Scan for the cell matching the given text and deliver its [X, Y] coordinate at center. 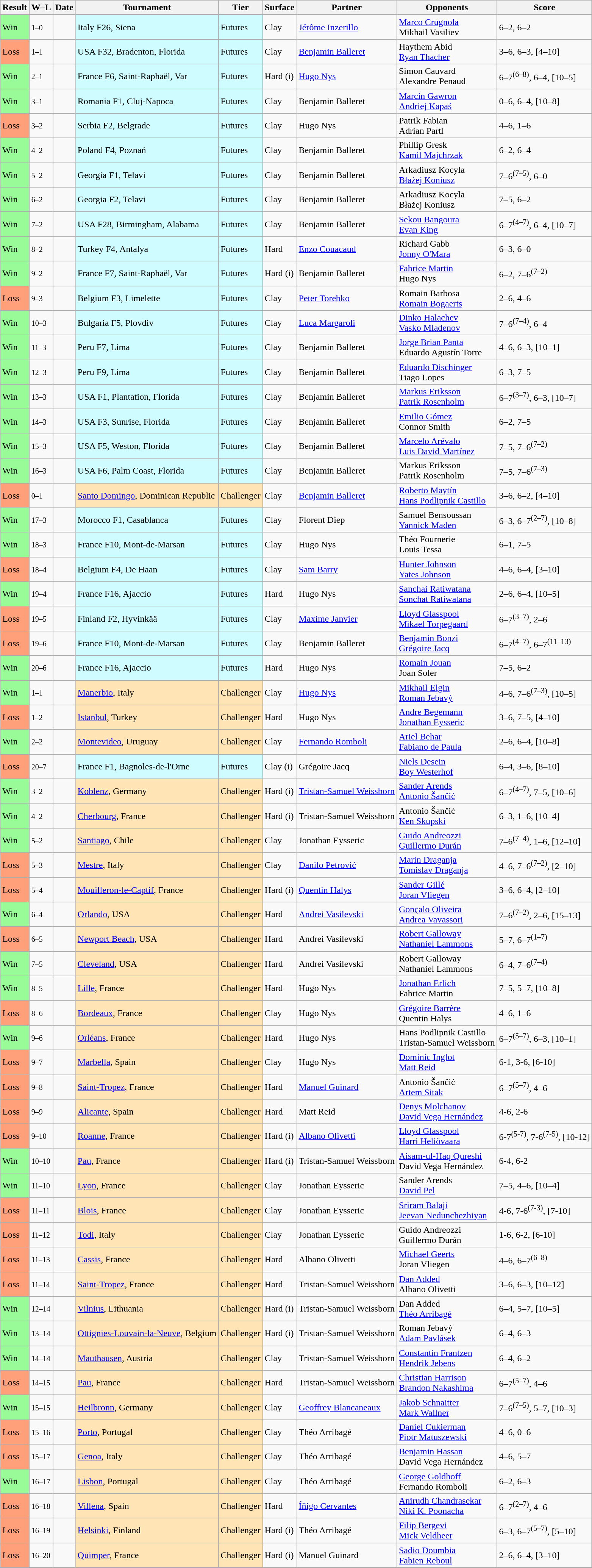
14–14 [41, 1358]
Eduardo Dischinger Tiago Lopes [447, 372]
Gonçalo Oliveira Andrea Vavassori [447, 915]
Michael Geerts Joran Vliegen [447, 1259]
6–4, 6–2 [545, 1358]
Morocco F1, Casablanca [147, 520]
Tier [241, 8]
Lyon, France [147, 1186]
16–18 [41, 1506]
Aisam-ul-Haq Qureshi David Vega Hernández [447, 1161]
Simon Cauvard Alexandre Penaud [447, 77]
13–14 [41, 1334]
Antonio Šančić Artem Sitak [447, 1087]
Villena, Spain [147, 1506]
18–4 [41, 569]
15–17 [41, 1456]
Genoa, Italy [147, 1456]
Roanne, France [147, 1137]
9–2 [41, 274]
France F1, Bagnoles-de-l'Orne [147, 767]
6-1, 3-6, [6-10] [545, 1062]
Matt Reid [347, 1112]
9–10 [41, 1137]
Dan Added Théo Arribagé [447, 1308]
4–6, 7–6(7–3), [10–5] [545, 693]
Quentin Halys [347, 890]
6–4, 6–3 [545, 1334]
Partner [347, 8]
Grégoire Barrère Quentin Halys [447, 1013]
6–7(4–7), 7–5, [10–6] [545, 791]
2–6, 6–4, [10–5] [545, 594]
Sander Arends Antonio Šančić [447, 791]
Orléans, France [147, 1037]
7–6(7–2), 2–6, [15–13] [545, 915]
7–6(7–4), 6–4 [545, 323]
Serbia F2, Belgrade [147, 126]
14–3 [41, 421]
Grégoire Jacq [347, 767]
Antonio Šančić Ken Skupski [447, 816]
6–7(4–7), 6–4, [10–7] [545, 224]
Score [545, 8]
Quimper, France [147, 1555]
Jorge Brian Panta Eduardo Agustín Torre [447, 348]
7–5 [41, 964]
Phillip Gresk Kamil Majchrzak [447, 150]
USA F3, Sunrise, Florida [147, 421]
3–6, 6–2, [4–10] [545, 496]
Constantin Frantzen Hendrik Jebens [447, 1358]
Enzo Couacaud [347, 249]
Finland F2, Hyvinkää [147, 618]
15–16 [41, 1432]
8–5 [41, 988]
14–15 [41, 1383]
Daniel Cukierman Piotr Matuszewski [447, 1432]
6–7(2–7), 4–6 [545, 1506]
Filip Bergevi Mick Veldheer [447, 1530]
6–3, 7–5 [545, 372]
Bordeaux, France [147, 1013]
6–7(4–7), 6–7(11–13) [545, 643]
10–10 [41, 1161]
11–13 [41, 1259]
9–9 [41, 1112]
6–4, 7–6(7–4) [545, 964]
Dominic Inglot Matt Reid [447, 1062]
8–6 [41, 1013]
6-4, 6-2 [545, 1161]
11–14 [41, 1284]
9–6 [41, 1037]
7–5, 4–6, [10–4] [545, 1186]
Fernando Romboli [347, 742]
6–1, 7–5 [545, 545]
Geoffrey Blancaneaux [347, 1407]
4–6, 6–3, [10–1] [545, 348]
6–3, 1–6, [10–4] [545, 816]
Montevideo, Uruguay [147, 742]
Helsinki, Finland [147, 1530]
6–3, 6–7(5–7), [5–10] [545, 1530]
USA F5, Weston, Florida [147, 446]
Richard Gabb Jonny O'Mara [447, 249]
6–2 [41, 199]
Newport Beach, USA [147, 939]
Manerbio, Italy [147, 693]
Marcelo Arévalo Luis David Martínez [447, 446]
6–3, 6–7(2–7), [10–8] [545, 520]
Théo Fournerie Louis Tessa [447, 545]
Sekou Bangoura Evan King [447, 224]
Patrik Fabian Adrian Partl [447, 126]
2–6, 4–6 [545, 298]
3–6, 7–5, [4–10] [545, 718]
Opponents [447, 8]
6–4, 5–7, [10–5] [545, 1308]
Jakob Schnaitter Mark Wallner [447, 1407]
4-6, 2-6 [545, 1112]
17–3 [41, 520]
Turkey F4, Antalya [147, 249]
Georgia F1, Telavi [147, 175]
Benjamin Hassan David Vega Hernández [447, 1456]
Emilio Gómez Connor Smith [447, 421]
Roman Jebavý Adam Pavlásek [447, 1334]
Anirudh Chandrasekar Niki K. Poonacha [447, 1506]
Result [15, 8]
6–4, 3–6, [8–10] [545, 767]
7–6(7–4), 1–6, [12–10] [545, 840]
Sriram Balaji Jeevan Nedunchezhiyan [447, 1210]
Lloyd Glasspool Harri Heliövaara [447, 1137]
1-6, 6-2, [6-10] [545, 1235]
Hunter Johnson Yates Johnson [447, 569]
Florent Diep [347, 520]
3–6, 6–3, [10–12] [545, 1284]
0–6, 6–4, [10–8] [545, 101]
4–6, 6–7(6–8) [545, 1259]
Sanchai Ratiwatana Sonchat Ratiwatana [447, 594]
Lisbon, Portugal [147, 1481]
3–1 [41, 101]
Íñigo Cervantes [347, 1506]
6-7(5-7), 7-6(7-5), [10-12] [545, 1137]
Mikhail Elgin Roman Jebavý [447, 693]
9–3 [41, 298]
16–19 [41, 1530]
Fabrice Martin Hugo Nys [447, 274]
6–2, 6–4 [545, 150]
Peter Torebko [347, 298]
Denys Molchanov David Vega Hernández [447, 1112]
Porto, Portugal [147, 1432]
3–6, 6–4, [2–10] [545, 890]
4–6, 7–6(7–2), [2–10] [545, 865]
4–6, 0–6 [545, 1432]
1–0 [41, 27]
Benjamin Bonzi Grégoire Jacq [447, 643]
6–5 [41, 939]
Christian Harrison Brandon Nakashima [447, 1383]
9–7 [41, 1062]
Andre Begemann Jonathan Eysseric [447, 718]
Heilbronn, Germany [147, 1407]
Marco Crugnola Mikhail Vasiliev [447, 27]
6–4 [41, 915]
Dinko Halachev Vasko Mladenov [447, 323]
Sadio Doumbia Fabien Reboul [447, 1555]
Roberto Maytín Hans Podlipnik Castillo [447, 496]
Santiago, Chile [147, 840]
1–2 [41, 718]
4–6, 5–7 [545, 1456]
9–8 [41, 1087]
16–17 [41, 1481]
Surface [280, 8]
19–6 [41, 643]
Cassis, France [147, 1259]
16–3 [41, 471]
8–2 [41, 249]
Niels Desein Boy Westerhof [447, 767]
Ottignies-Louvain-la-Neuve, Belgium [147, 1334]
5–7, 6–7(1–7) [545, 939]
2–1 [41, 77]
Istanbul, Turkey [147, 718]
7–6(7–5), 6–0 [545, 175]
Belgium F4, De Haan [147, 569]
Mouilleron-le-Captif, France [147, 890]
11–12 [41, 1235]
Vilnius, Lithuania [147, 1308]
6–7(3–7), 6–3, [10–7] [545, 397]
13–3 [41, 397]
20–6 [41, 668]
7–6(7–5), 5–7, [10–3] [545, 1407]
16–20 [41, 1555]
Danilo Petrović [347, 865]
6–7(5–7), 6–3, [10–1] [545, 1037]
Lille, France [147, 988]
Belgium F3, Limelette [147, 298]
Jérôme Inzerillo [347, 27]
15–15 [41, 1407]
Dan Added Albano Olivetti [447, 1284]
6–2, 7–5 [545, 421]
Marin Draganja Tomislav Draganja [447, 865]
Ariel Behar Fabiano de Paula [447, 742]
Romain Jouan Joan Soler [447, 668]
10–3 [41, 323]
6–7(3–7), 2–6 [545, 618]
Blois, France [147, 1210]
Santo Domingo, Dominican Republic [147, 496]
USA F28, Birmingham, Alabama [147, 224]
Marcin Gawron Andriej Kapaś [447, 101]
0–1 [41, 496]
7–2 [41, 224]
Orlando, USA [147, 915]
11–10 [41, 1186]
4–6, 6–4, [3–10] [545, 569]
4-6, 7-6(7-3), [7-10] [545, 1210]
12–14 [41, 1308]
19–5 [41, 618]
2–2 [41, 742]
Cleveland, USA [147, 964]
18–3 [41, 545]
Haythem Abid Ryan Thacher [447, 52]
Alicante, Spain [147, 1112]
USA F1, Plantation, Florida [147, 397]
Marbella, Spain [147, 1062]
2–6, 6–4, [3–10] [545, 1555]
6–2, 6–3 [545, 1481]
Sander Gillé Joran Vliegen [447, 890]
6–2, 7–6(7–2) [545, 274]
France F7, Saint-Raphaël, Var [147, 274]
Georgia F2, Telavi [147, 199]
USA F32, Bradenton, Florida [147, 52]
12–3 [41, 372]
20–7 [41, 767]
Lloyd Glasspool Mikael Torpegaard [447, 618]
3–6, 6–3, [4–10] [545, 52]
11–3 [41, 348]
Sander Arends David Pel [447, 1186]
7–5, 5–7, [10–8] [545, 988]
Hans Podlipnik Castillo Tristan-Samuel Weissborn [447, 1037]
Tournament [147, 8]
Romain Barbosa Romain Bogaerts [447, 298]
Maxime Janvier [347, 618]
7–5, 7–6(7–3) [545, 471]
Samuel Bensoussan Yannick Maden [447, 520]
11–11 [41, 1210]
Italy F26, Siena [147, 27]
Peru F7, Lima [147, 348]
6–2, 6–2 [545, 27]
Luca Margaroli [347, 323]
6–7(6–8), 6–4, [10–5] [545, 77]
Bulgaria F5, Plovdiv [147, 323]
Romania F1, Cluj-Napoca [147, 101]
W–L [41, 8]
Koblenz, Germany [147, 791]
George Goldhoff Fernando Romboli [447, 1481]
Mestre, Italy [147, 865]
15–3 [41, 446]
Poland F4, Poznań [147, 150]
Mauthausen, Austria [147, 1358]
Date [64, 8]
Todi, Italy [147, 1235]
USA F6, Palm Coast, Florida [147, 471]
5–3 [41, 865]
5–4 [41, 890]
Sam Barry [347, 569]
2–6, 6–4, [10–8] [545, 742]
France F6, Saint-Raphaël, Var [147, 77]
6–3, 6–0 [545, 249]
Cherbourg, France [147, 816]
Peru F9, Lima [147, 372]
19–4 [41, 594]
Jonathan Erlich Fabrice Martin [447, 988]
Clay (i) [280, 767]
7–5, 7–6(7–2) [545, 446]
